Return (x, y) of the center of cell containing provided text 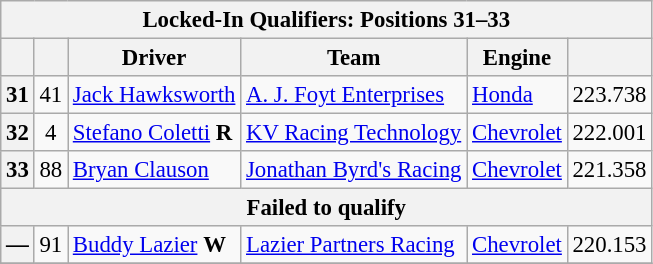
Jack Hawksworth (154, 95)
223.738 (610, 95)
KV Racing Technology (354, 133)
Failed to qualify (326, 208)
Buddy Lazier W (154, 245)
— (18, 245)
220.153 (610, 245)
Bryan Clauson (154, 170)
41 (50, 95)
31 (18, 95)
221.358 (610, 170)
Jonathan Byrd's Racing (354, 170)
32 (18, 133)
4 (50, 133)
Driver (154, 58)
Stefano Coletti R (154, 133)
Team (354, 58)
Locked-In Qualifiers: Positions 31–33 (326, 20)
91 (50, 245)
33 (18, 170)
Lazier Partners Racing (354, 245)
222.001 (610, 133)
A. J. Foyt Enterprises (354, 95)
Engine (517, 58)
Honda (517, 95)
88 (50, 170)
